Return the (x, y) coordinate for the center point of the cell that contains the specified text.  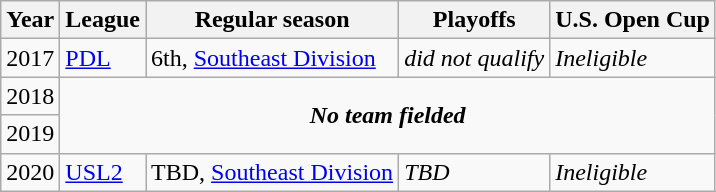
Playoffs (474, 20)
Regular season (272, 20)
6th, Southeast Division (272, 58)
2019 (30, 134)
2018 (30, 96)
2020 (30, 172)
TBD, Southeast Division (272, 172)
No team fielded (388, 115)
did not qualify (474, 58)
USL2 (103, 172)
2017 (30, 58)
PDL (103, 58)
League (103, 20)
TBD (474, 172)
Year (30, 20)
U.S. Open Cup (633, 20)
